Extract the [x, y] coordinate from the center of the cell holding the provided text.  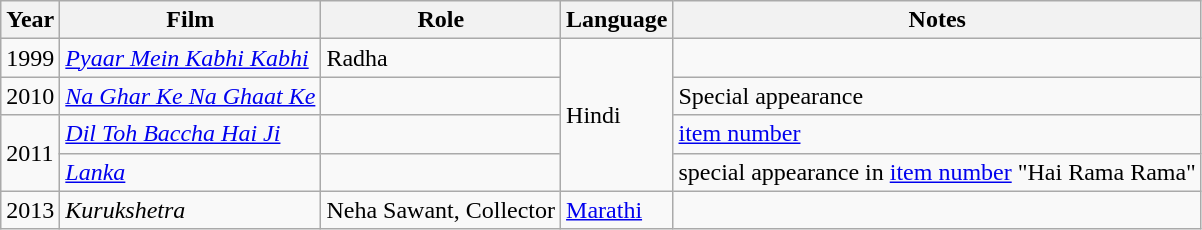
Marathi [617, 210]
2010 [30, 96]
item number [937, 134]
1999 [30, 58]
special appearance in item number "Hai Rama Rama" [937, 172]
Lanka [190, 172]
2013 [30, 210]
Notes [937, 20]
2011 [30, 153]
Neha Sawant, Collector [441, 210]
Language [617, 20]
Radha [441, 58]
Hindi [617, 115]
Film [190, 20]
Pyaar Mein Kabhi Kabhi [190, 58]
Role [441, 20]
Year [30, 20]
Kurukshetra [190, 210]
Na Ghar Ke Na Ghaat Ke [190, 96]
Dil Toh Baccha Hai Ji [190, 134]
Special appearance [937, 96]
